Return the [X, Y] coordinate for the center point of the cell that contains the specified text.  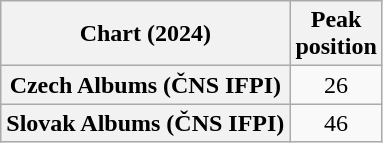
Slovak Albums (ČNS IFPI) [146, 123]
Czech Albums (ČNS IFPI) [146, 85]
46 [336, 123]
Peakposition [336, 34]
26 [336, 85]
Chart (2024) [146, 34]
